Find where the given text appears and provide that cell's center as (x, y) coordinate. 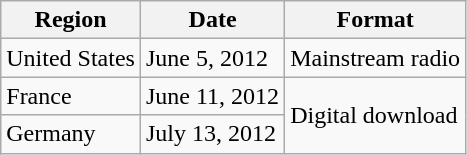
United States (71, 58)
July 13, 2012 (212, 134)
Digital download (376, 115)
June 11, 2012 (212, 96)
Germany (71, 134)
Date (212, 20)
France (71, 96)
June 5, 2012 (212, 58)
Mainstream radio (376, 58)
Region (71, 20)
Format (376, 20)
